Detect which cell encompasses the target text, then output its [x, y] center coordinate. 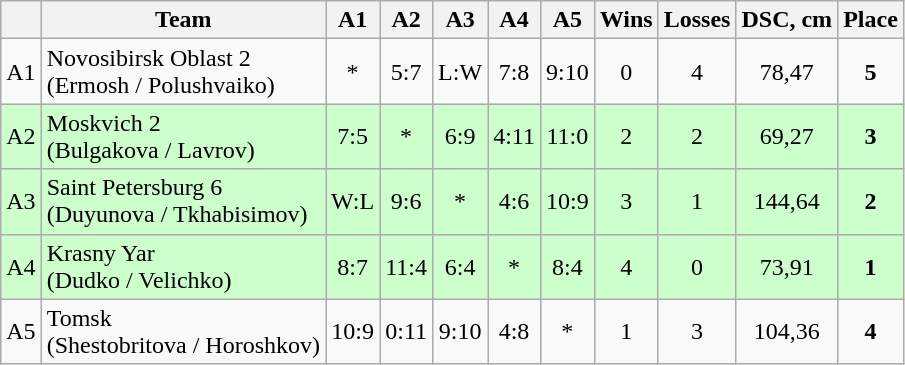
DSC, cm [787, 20]
Place [871, 20]
Krasny Yar(Dudko / Velichko) [183, 266]
7:8 [514, 72]
69,27 [787, 136]
104,36 [787, 332]
Moskvich 2(Bulgakova / Lavrov) [183, 136]
7:5 [353, 136]
144,64 [787, 202]
W:L [353, 202]
8:7 [353, 266]
8:4 [567, 266]
4:11 [514, 136]
9:6 [406, 202]
4:6 [514, 202]
Saint Petersburg 6(Duyunova / Tkhabisimov) [183, 202]
6:4 [460, 266]
0:11 [406, 332]
Wins [626, 20]
11:0 [567, 136]
4:8 [514, 332]
78,47 [787, 72]
5:7 [406, 72]
Tomsk(Shestobritova / Horoshkov) [183, 332]
11:4 [406, 266]
6:9 [460, 136]
L:W [460, 72]
Losses [697, 20]
Novosibirsk Oblast 2(Ermosh / Polushvaiko) [183, 72]
Team [183, 20]
73,91 [787, 266]
5 [871, 72]
